Extract the (x, y) coordinate from the center of the cell holding the provided text.  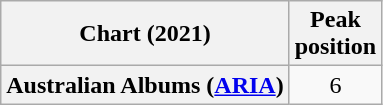
6 (335, 85)
Peakposition (335, 34)
Chart (2021) (145, 34)
Australian Albums (ARIA) (145, 85)
